Determine the (X, Y) coordinate at the center of the cell enclosing the given text.  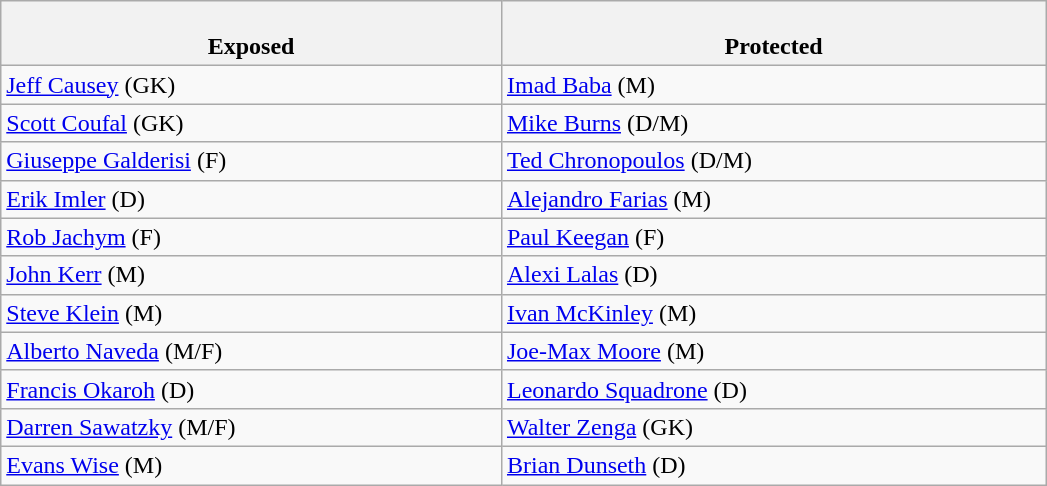
Paul Keegan (F) (773, 237)
Jeff Causey (GK) (252, 85)
Steve Klein (M) (252, 313)
Erik Imler (D) (252, 199)
Alejandro Farias (M) (773, 199)
Joe-Max Moore (M) (773, 351)
Ted Chronopoulos (D/M) (773, 161)
Ivan McKinley (M) (773, 313)
Rob Jachym (F) (252, 237)
Evans Wise (M) (252, 465)
Mike Burns (D/M) (773, 123)
Exposed (252, 34)
Brian Dunseth (D) (773, 465)
Giuseppe Galderisi (F) (252, 161)
Scott Coufal (GK) (252, 123)
Imad Baba (M) (773, 85)
Alexi Lalas (D) (773, 275)
Alberto Naveda (M/F) (252, 351)
Darren Sawatzky (M/F) (252, 427)
Protected (773, 34)
Walter Zenga (GK) (773, 427)
John Kerr (M) (252, 275)
Leonardo Squadrone (D) (773, 389)
Francis Okaroh (D) (252, 389)
